Output the [x, y] coordinate of the center of the cell containing the given text.  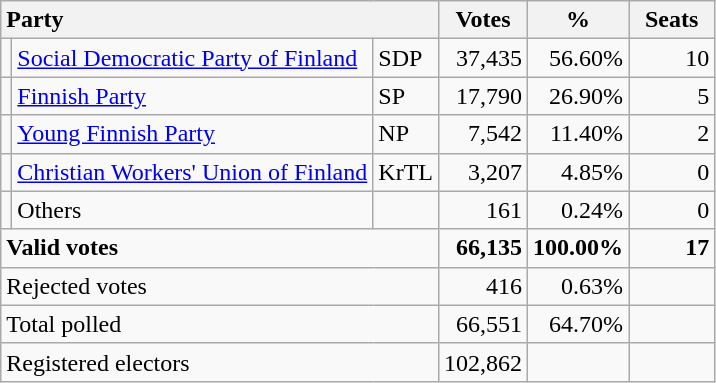
66,551 [484, 324]
2 [672, 134]
0.24% [578, 210]
10 [672, 58]
Others [192, 210]
102,862 [484, 362]
416 [484, 286]
Social Democratic Party of Finland [192, 58]
Seats [672, 20]
17 [672, 248]
Votes [484, 20]
SP [406, 96]
11.40% [578, 134]
37,435 [484, 58]
Total polled [220, 324]
SDP [406, 58]
Registered electors [220, 362]
% [578, 20]
5 [672, 96]
17,790 [484, 96]
66,135 [484, 248]
Finnish Party [192, 96]
Valid votes [220, 248]
7,542 [484, 134]
Party [220, 20]
0.63% [578, 286]
64.70% [578, 324]
4.85% [578, 172]
100.00% [578, 248]
Rejected votes [220, 286]
56.60% [578, 58]
KrTL [406, 172]
Christian Workers' Union of Finland [192, 172]
NP [406, 134]
3,207 [484, 172]
26.90% [578, 96]
161 [484, 210]
Young Finnish Party [192, 134]
